Find where the given text appears and provide that cell's center as [X, Y] coordinate. 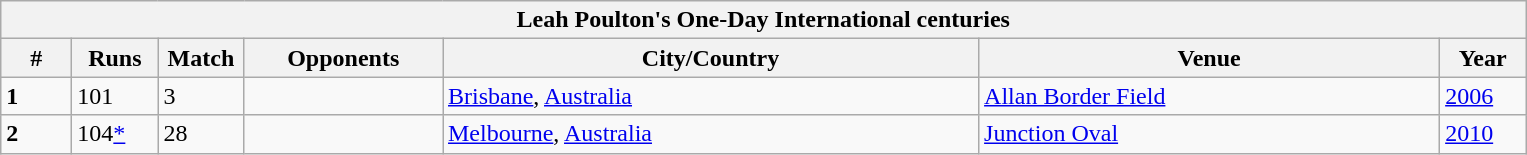
2010 [1483, 134]
Venue [1210, 58]
28 [201, 134]
City/Country [710, 58]
Allan Border Field [1210, 96]
Match [201, 58]
3 [201, 96]
Leah Poulton's One-Day International centuries [764, 20]
101 [115, 96]
Opponents [344, 58]
Junction Oval [1210, 134]
# [36, 58]
2006 [1483, 96]
Melbourne, Australia [710, 134]
2 [36, 134]
Runs [115, 58]
1 [36, 96]
Year [1483, 58]
Brisbane, Australia [710, 96]
104* [115, 134]
